Pinpoint the cell where the given text exists, returning its (x, y) midpoint coordinate. 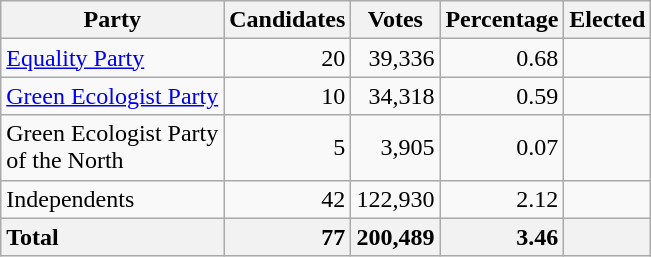
Green Ecologist Partyof the North (112, 148)
Total (112, 237)
122,930 (396, 199)
Candidates (288, 20)
0.68 (502, 58)
Percentage (502, 20)
Equality Party (112, 58)
3.46 (502, 237)
77 (288, 237)
200,489 (396, 237)
Votes (396, 20)
0.59 (502, 96)
Elected (608, 20)
0.07 (502, 148)
Party (112, 20)
34,318 (396, 96)
20 (288, 58)
10 (288, 96)
39,336 (396, 58)
42 (288, 199)
2.12 (502, 199)
Green Ecologist Party (112, 96)
3,905 (396, 148)
Independents (112, 199)
5 (288, 148)
